Scan for the cell matching the given text and deliver its [x, y] coordinate at center. 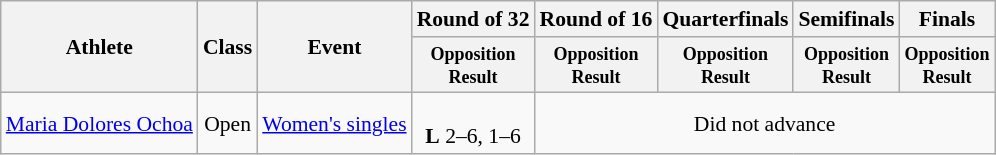
Finals [946, 19]
Semifinals [846, 19]
Women's singles [334, 124]
Class [228, 47]
Did not advance [764, 124]
Athlete [100, 47]
Round of 16 [596, 19]
L 2–6, 1–6 [474, 124]
Quarterfinals [725, 19]
Open [228, 124]
Maria Dolores Ochoa [100, 124]
Event [334, 47]
Round of 32 [474, 19]
